Provide the (X, Y) coordinate of the cell's center where the given text is located.  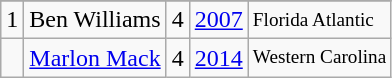
Florida Atlantic (319, 20)
Ben Williams (95, 20)
Western Carolina (319, 58)
2014 (218, 58)
2007 (218, 20)
1 (12, 20)
Marlon Mack (95, 58)
